Extract the [X, Y] coordinate from the center of the cell holding the provided text.  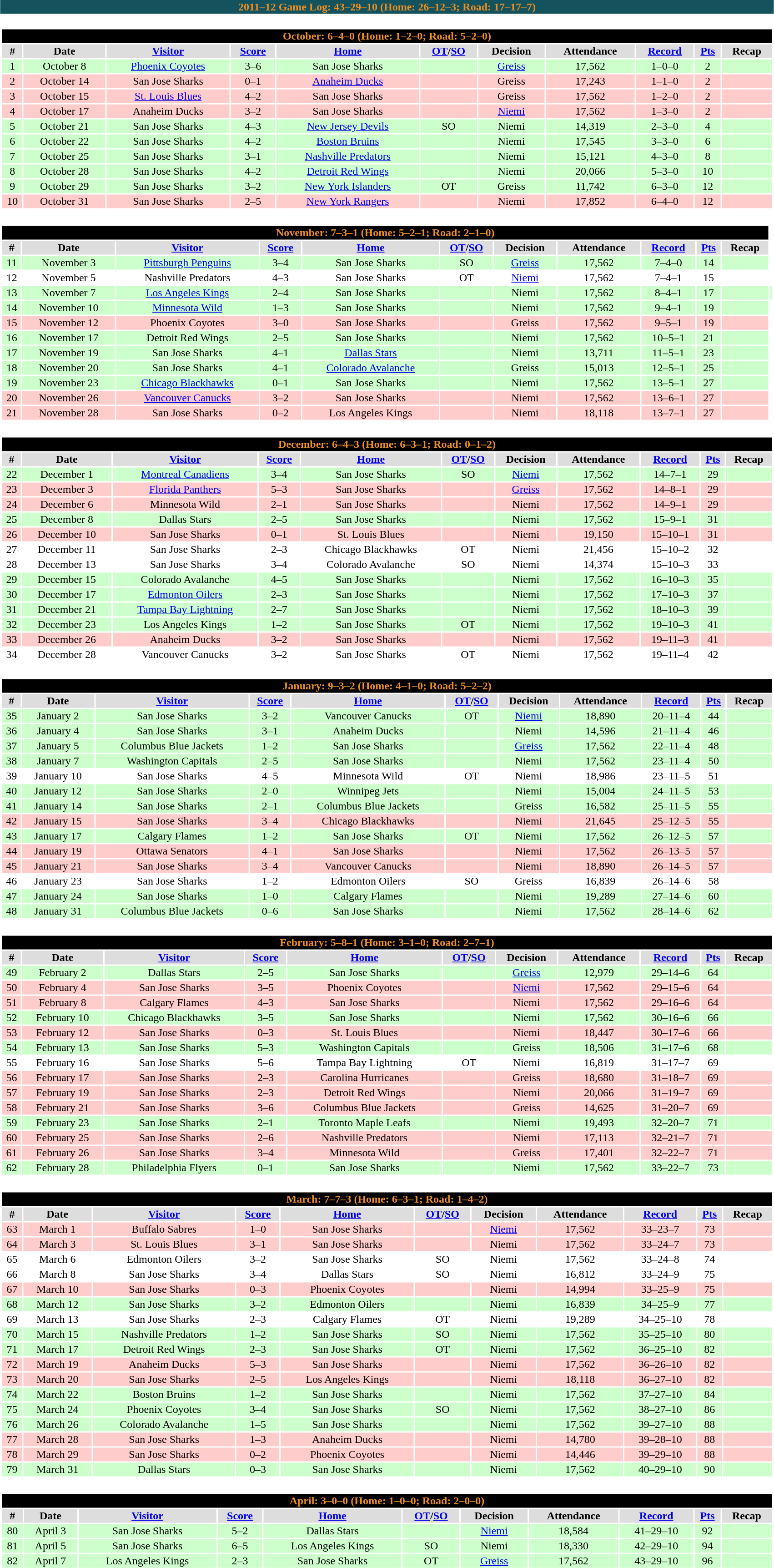
March 13 [57, 1319]
Buffalo Sabres [164, 1229]
3–0 [280, 323]
11–5–1 [668, 353]
24–11–5 [671, 791]
13,711 [598, 353]
18,680 [598, 1078]
2–0 [270, 791]
13–6–1 [668, 398]
37–27–10 [660, 1395]
March 17 [57, 1349]
33–24–8 [660, 1259]
25–11–5 [671, 806]
3 [12, 96]
March 15 [57, 1335]
16,582 [600, 806]
39–28–10 [660, 1439]
21,645 [600, 821]
7–4–0 [668, 263]
December 1 [67, 475]
30 [11, 595]
18 [12, 368]
December 28 [67, 655]
December 10 [67, 535]
14,625 [598, 1108]
31–17–6 [670, 1048]
6–4–0 [665, 202]
7 [12, 156]
February 28 [62, 1168]
65 [12, 1259]
14–9–1 [670, 505]
January 15 [58, 821]
November 3 [69, 263]
23–11–5 [671, 776]
2–6 [266, 1138]
November: 7–3–1 (Home: 5–2–1; Road: 2–1–0) [385, 233]
January 7 [58, 761]
39–27–10 [660, 1425]
23–11–4 [671, 761]
March 24 [57, 1409]
April 7 [50, 1561]
19–10–3 [670, 625]
33–24–9 [660, 1275]
36–26–10 [660, 1365]
84 [709, 1395]
15,004 [600, 791]
19,150 [598, 535]
New Jersey Devils [348, 126]
April 5 [50, 1546]
63 [12, 1229]
21,456 [598, 549]
20 [12, 398]
17,401 [598, 1153]
10–5–1 [668, 338]
56 [11, 1078]
32–22–7 [670, 1153]
December 15 [67, 579]
14,319 [590, 126]
18,447 [598, 1032]
February 13 [62, 1048]
17,113 [598, 1138]
October 17 [65, 111]
January 4 [58, 731]
12–5–1 [668, 368]
3–3–0 [665, 142]
November 12 [69, 323]
17,545 [590, 142]
33–25–9 [660, 1289]
81 [12, 1546]
December 13 [67, 565]
March 22 [57, 1395]
December 3 [67, 489]
January 2 [58, 716]
30–17–6 [670, 1032]
22 [11, 475]
15–10–1 [670, 535]
18,506 [598, 1048]
February 8 [62, 1002]
26–12–5 [671, 836]
14,994 [580, 1289]
35–25–10 [660, 1335]
72 [12, 1365]
Montreal Canadiens [185, 475]
25–12–5 [671, 821]
April: 3–0–0 (Home: 1–0–0; Road: 2–0–0) [387, 1501]
0–6 [270, 911]
March 31 [57, 1469]
January: 9–3–2 (Home: 4–1–0; Road: 5–2–2) [387, 686]
15–10–3 [670, 565]
13 [12, 293]
18,584 [573, 1531]
January 10 [58, 776]
March 26 [57, 1425]
34–25–9 [660, 1305]
February 4 [62, 988]
12,979 [598, 972]
11,742 [590, 186]
October 21 [65, 126]
18–10–3 [670, 609]
March 19 [57, 1365]
1–1–0 [665, 81]
December 26 [67, 639]
October 14 [65, 81]
1–3–0 [665, 111]
November 17 [69, 338]
January 5 [58, 746]
December 8 [67, 519]
November 7 [69, 293]
19–11–3 [670, 639]
January 31 [58, 911]
1–5 [258, 1425]
17,852 [590, 202]
33–24–7 [660, 1244]
29–15–6 [670, 988]
18,986 [600, 776]
2–4 [280, 293]
14,374 [598, 565]
27–14–6 [671, 896]
Pittsburgh Penguins [187, 263]
92 [708, 1531]
5–6 [266, 1062]
February 19 [62, 1093]
16,812 [580, 1275]
November 23 [69, 383]
November 5 [69, 278]
7–4–1 [668, 278]
November 26 [69, 398]
January 19 [58, 851]
February 12 [62, 1032]
39–29–10 [660, 1455]
2–7 [279, 609]
March 8 [57, 1275]
January 21 [58, 866]
1 [12, 66]
March 28 [57, 1439]
January 23 [58, 881]
December 11 [67, 549]
11 [12, 263]
16–10–3 [670, 579]
14,780 [580, 1439]
October: 6–4–0 (Home: 1–2–0; Road: 5–2–0) [387, 36]
20–11–4 [671, 716]
Toronto Maple Leafs [365, 1123]
18,330 [573, 1546]
6–5 [240, 1546]
2011–12 Game Log: 43–29–10 (Home: 26–12–3; Road: 17–17–7) [387, 7]
28 [11, 565]
March 6 [57, 1259]
March: 7–7–3 (Home: 6–3–1; Road: 1–4–2) [387, 1199]
January 12 [58, 791]
November 28 [69, 413]
45 [11, 866]
16,819 [598, 1062]
January 14 [58, 806]
15–9–1 [670, 519]
26 [11, 535]
40–29–10 [660, 1469]
February 2 [62, 972]
29–16–6 [670, 1002]
79 [12, 1469]
February 21 [62, 1108]
26–14–5 [671, 866]
February 10 [62, 1018]
October 15 [65, 96]
30–16–6 [670, 1018]
October 8 [65, 66]
New York Rangers [348, 202]
36–27–10 [660, 1379]
42–29–10 [656, 1546]
February 16 [62, 1062]
32–21–7 [670, 1138]
41–29–10 [656, 1531]
14–8–1 [670, 489]
8–4–1 [668, 293]
31–18–7 [670, 1078]
Ottawa Senators [172, 851]
13–7–1 [668, 413]
67 [12, 1289]
28–14–6 [671, 911]
32–20–7 [670, 1123]
31–20–7 [670, 1108]
13–5–1 [668, 383]
38 [11, 761]
March 10 [57, 1289]
26–13–5 [671, 851]
96 [708, 1561]
70 [12, 1335]
5–2 [240, 1531]
17–10–3 [670, 595]
October 29 [65, 186]
36–25–10 [660, 1349]
January 24 [58, 896]
December 21 [67, 609]
9 [12, 186]
34–25–10 [660, 1319]
43 [11, 836]
2–3–0 [665, 126]
90 [709, 1469]
15,121 [590, 156]
December: 6–4–3 (Home: 6–3–1; Road: 0–1–2) [387, 445]
52 [11, 1018]
November 20 [69, 368]
9–4–1 [668, 308]
January 17 [58, 836]
17,243 [590, 81]
33–23–7 [660, 1229]
6–3–0 [665, 186]
19–11–4 [670, 655]
29–14–6 [670, 972]
New York Islanders [348, 186]
1–2–0 [665, 96]
21–11–4 [671, 731]
February 17 [62, 1078]
October 28 [65, 172]
9–5–1 [668, 323]
49 [11, 972]
24 [11, 505]
5 [12, 126]
40 [11, 791]
February 26 [62, 1153]
February 25 [62, 1138]
December 6 [67, 505]
5–3–0 [665, 172]
Winnipeg Jets [368, 791]
34 [11, 655]
38–27–10 [660, 1409]
April 3 [50, 1531]
December 17 [67, 595]
Florida Panthers [185, 489]
14,446 [580, 1455]
February: 5–8–1 (Home: 3–1–0; Road: 2–7–1) [387, 942]
March 12 [57, 1305]
Carolina Hurricanes [365, 1078]
94 [708, 1546]
47 [11, 896]
November 10 [69, 308]
4–3–0 [665, 156]
March 1 [57, 1229]
19,493 [598, 1123]
16 [12, 338]
31–17–7 [670, 1062]
43–29–10 [656, 1561]
59 [11, 1123]
March 20 [57, 1379]
36 [11, 731]
1–0–0 [665, 66]
26–14–6 [671, 881]
76 [12, 1425]
15–10–2 [670, 549]
March 3 [57, 1244]
November 19 [69, 353]
86 [709, 1409]
Philadelphia Flyers [175, 1168]
31–19–7 [670, 1093]
54 [11, 1048]
October 22 [65, 142]
15,013 [598, 368]
December 23 [67, 625]
October 31 [65, 202]
March 29 [57, 1455]
October 25 [65, 156]
61 [11, 1153]
February 23 [62, 1123]
14–7–1 [670, 475]
14,596 [600, 731]
33–22–7 [670, 1168]
22–11–4 [671, 746]
